Return (x, y) of the center of cell containing provided text 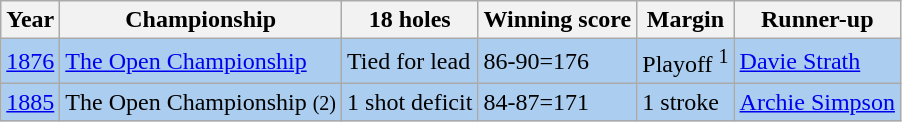
The Open Championship (2) (201, 102)
The Open Championship (201, 62)
1885 (30, 102)
Playoff 1 (686, 62)
84-87=171 (558, 102)
Year (30, 20)
Davie Strath (817, 62)
Margin (686, 20)
1876 (30, 62)
Archie Simpson (817, 102)
Championship (201, 20)
Tied for lead (410, 62)
Winning score (558, 20)
1 stroke (686, 102)
18 holes (410, 20)
1 shot deficit (410, 102)
Runner-up (817, 20)
86-90=176 (558, 62)
